Determine the (X, Y) coordinate at the center of the cell enclosing the given text.  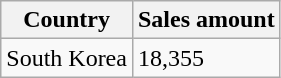
18,355 (206, 58)
South Korea (67, 58)
Country (67, 20)
Sales amount (206, 20)
